Output the [x, y] coordinate of the center of the cell containing the given text.  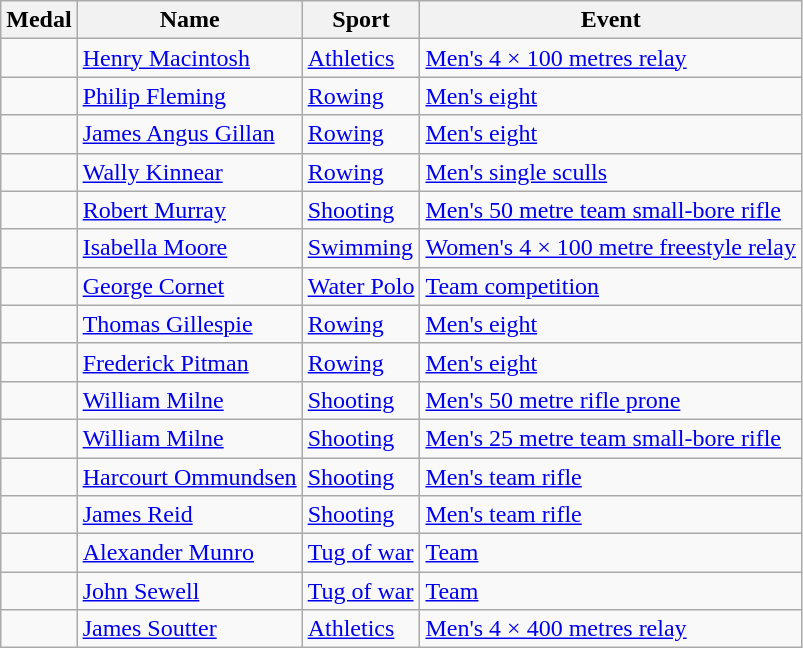
Frederick Pitman [190, 362]
Swimming [361, 248]
James Soutter [190, 629]
Sport [361, 20]
Name [190, 20]
Robert Murray [190, 210]
Men's 50 metre rifle prone [611, 400]
Philip Fleming [190, 96]
Thomas Gillespie [190, 324]
Women's 4 × 100 metre freestyle relay [611, 248]
Isabella Moore [190, 248]
Men's single sculls [611, 172]
Harcourt Ommundsen [190, 477]
John Sewell [190, 591]
James Reid [190, 515]
Men's 4 × 100 metres relay [611, 58]
Men's 4 × 400 metres relay [611, 629]
James Angus Gillan [190, 134]
Wally Kinnear [190, 172]
Men's 25 metre team small-bore rifle [611, 438]
Medal [39, 20]
Event [611, 20]
Water Polo [361, 286]
Henry Macintosh [190, 58]
Men's 50 metre team small-bore rifle [611, 210]
Alexander Munro [190, 553]
George Cornet [190, 286]
Team competition [611, 286]
